Extract the [x, y] coordinate from the center of the cell holding the provided text.  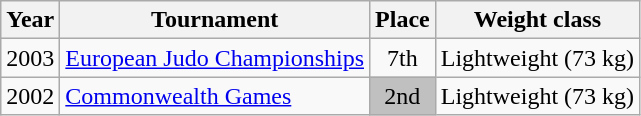
2002 [30, 96]
Year [30, 20]
Tournament [215, 20]
2nd [403, 96]
2003 [30, 58]
Commonwealth Games [215, 96]
Place [403, 20]
Weight class [537, 20]
7th [403, 58]
European Judo Championships [215, 58]
